Detect which cell encompasses the target text, then output its (x, y) center coordinate. 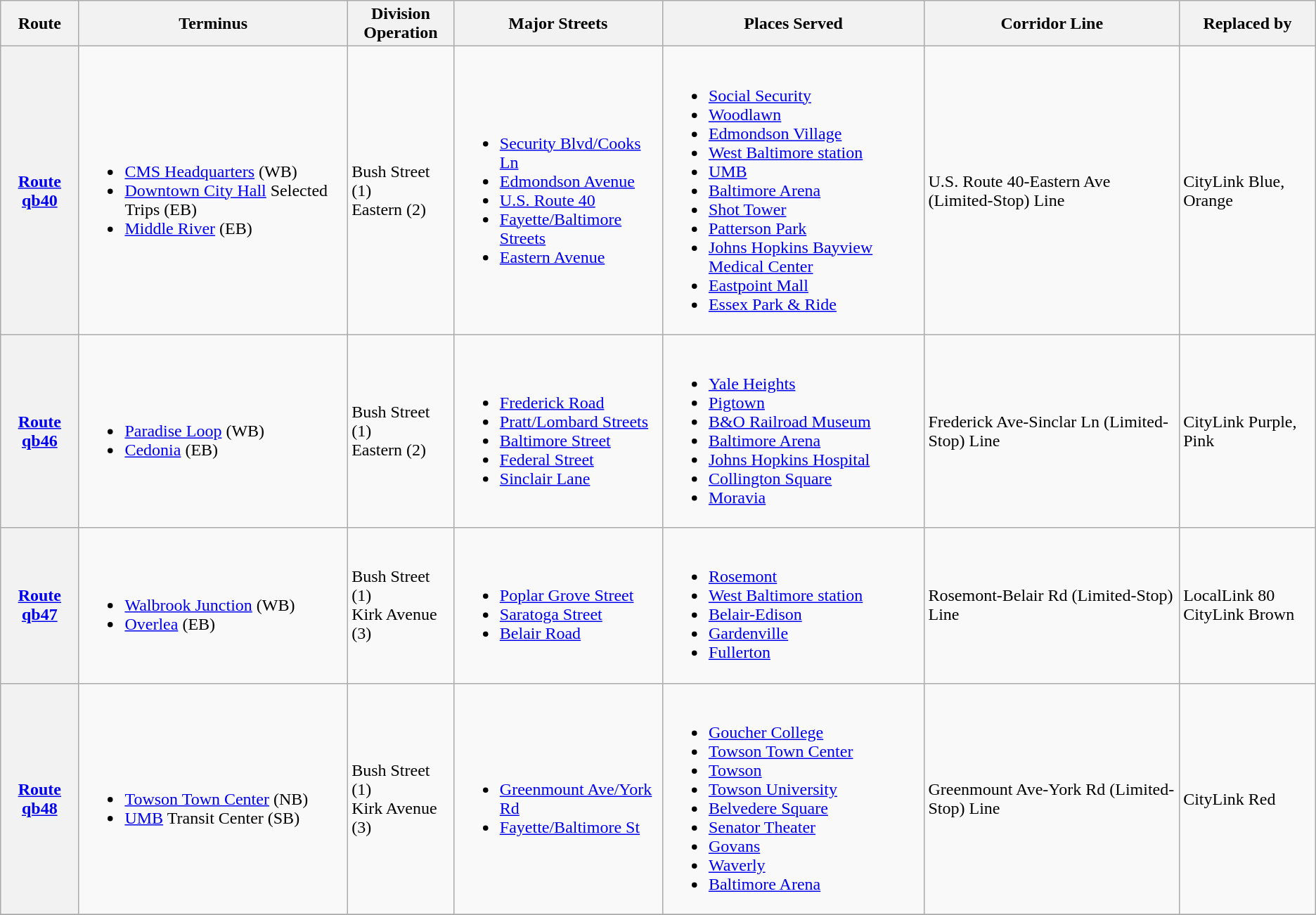
CMS Headquarters (WB)Downtown City Hall Selected Trips (EB)Middle River (EB) (214, 190)
Security Blvd/Cooks LnEdmondson AvenueU.S. Route 40Fayette/Baltimore StreetsEastern Avenue (558, 190)
Poplar Grove StreetSaratoga StreetBelair Road (558, 606)
Goucher CollegeTowson Town CenterTowsonTowson UniversityBelvedere SquareSenator TheaterGovansWaverlyBaltimore Arena (793, 798)
Route qb47 (39, 606)
CityLink Red (1248, 798)
Replaced by (1248, 24)
LocalLink 80CityLink Brown (1248, 606)
Paradise Loop (WB)Cedonia (EB) (214, 431)
Frederick Ave-Sinclar Ln (Limited-Stop) Line (1052, 431)
Rosemont-Belair Rd (Limited-Stop) Line (1052, 606)
U.S. Route 40-Eastern Ave (Limited-Stop) Line (1052, 190)
Frederick RoadPratt/Lombard StreetsBaltimore StreetFederal StreetSinclair Lane (558, 431)
Greenmount Ave/York RdFayette/Baltimore St (558, 798)
Terminus (214, 24)
Greenmount Ave-York Rd (Limited-Stop) Line (1052, 798)
CityLink Purple, Pink (1248, 431)
Places Served (793, 24)
Towson Town Center (NB)UMB Transit Center (SB) (214, 798)
Major Streets (558, 24)
Yale HeightsPigtownB&O Railroad MuseumBaltimore ArenaJohns Hopkins HospitalCollington SquareMoravia (793, 431)
Route qb48 (39, 798)
CityLink Blue, Orange (1248, 190)
Corridor Line (1052, 24)
DivisionOperation (401, 24)
Route (39, 24)
RosemontWest Baltimore stationBelair-EdisonGardenvilleFullerton (793, 606)
Route qb40 (39, 190)
Route qb46 (39, 431)
Walbrook Junction (WB)Overlea (EB) (214, 606)
